Determine the [x, y] coordinate at the center of the cell enclosing the given text.  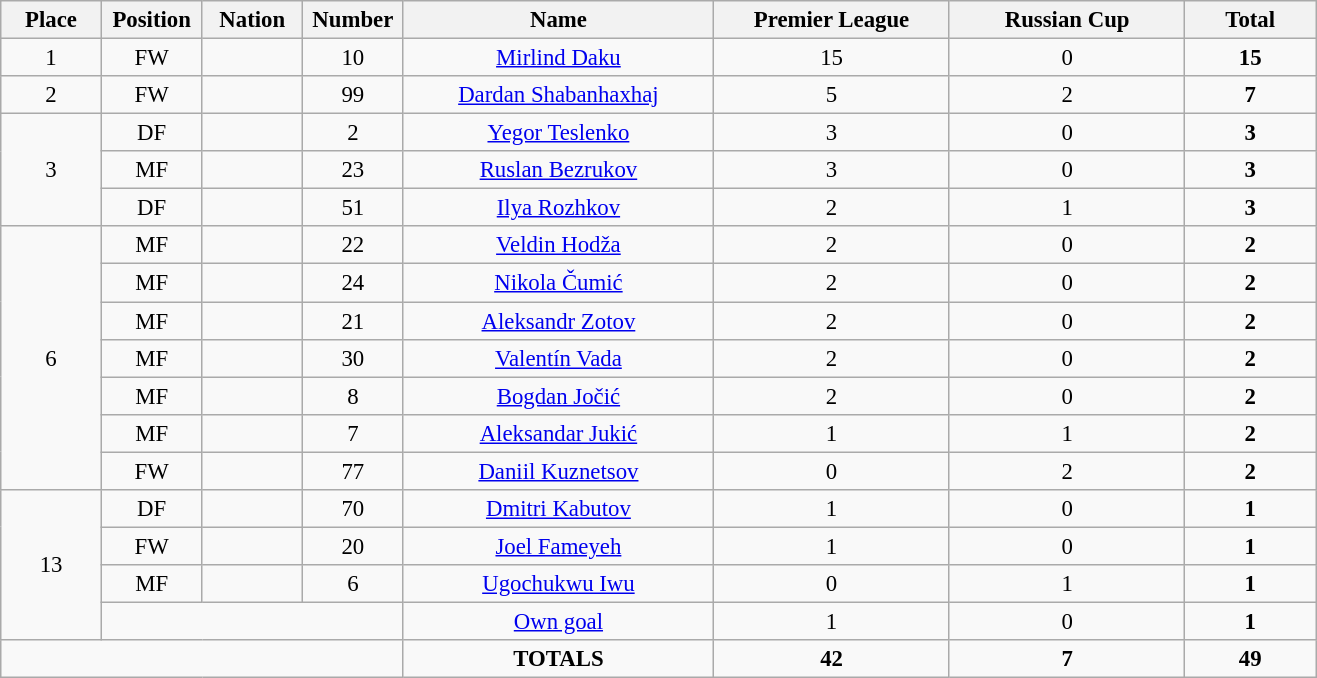
20 [354, 546]
Daniil Kuznetsov [558, 471]
Name [558, 20]
Ugochukwu Iwu [558, 584]
13 [52, 565]
21 [354, 321]
8 [354, 396]
Russian Cup [1067, 20]
99 [354, 95]
5 [832, 95]
23 [354, 170]
Nation [252, 20]
Nikola Čumić [558, 283]
24 [354, 283]
Position [152, 20]
Mirlind Daku [558, 58]
Total [1250, 20]
Aleksandar Jukić [558, 433]
TOTALS [558, 659]
10 [354, 58]
Yegor Teslenko [558, 133]
Dmitri Kabutov [558, 509]
49 [1250, 659]
Aleksandr Zotov [558, 321]
Veldin Hodža [558, 245]
Own goal [558, 621]
Valentín Vada [558, 358]
Place [52, 20]
22 [354, 245]
51 [354, 208]
Dardan Shabanhaxhaj [558, 95]
Ilya Rozhkov [558, 208]
70 [354, 509]
Bogdan Jočić [558, 396]
30 [354, 358]
Joel Fameyeh [558, 546]
Premier League [832, 20]
Number [354, 20]
42 [832, 659]
Ruslan Bezrukov [558, 170]
77 [354, 471]
